Capture the cell that displays the provided text and extract its [x, y] central coordinate. 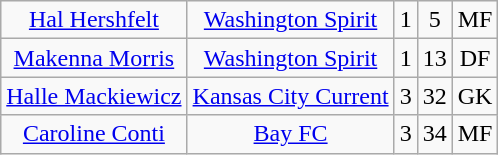
Halle Mackiewicz [94, 96]
32 [434, 96]
Bay FC [290, 134]
GK [475, 96]
Hal Hershfelt [94, 20]
Kansas City Current [290, 96]
34 [434, 134]
13 [434, 58]
5 [434, 20]
DF [475, 58]
Makenna Morris [94, 58]
Caroline Conti [94, 134]
